Identify which cell holds the provided text, then report its [X, Y] central coordinate. 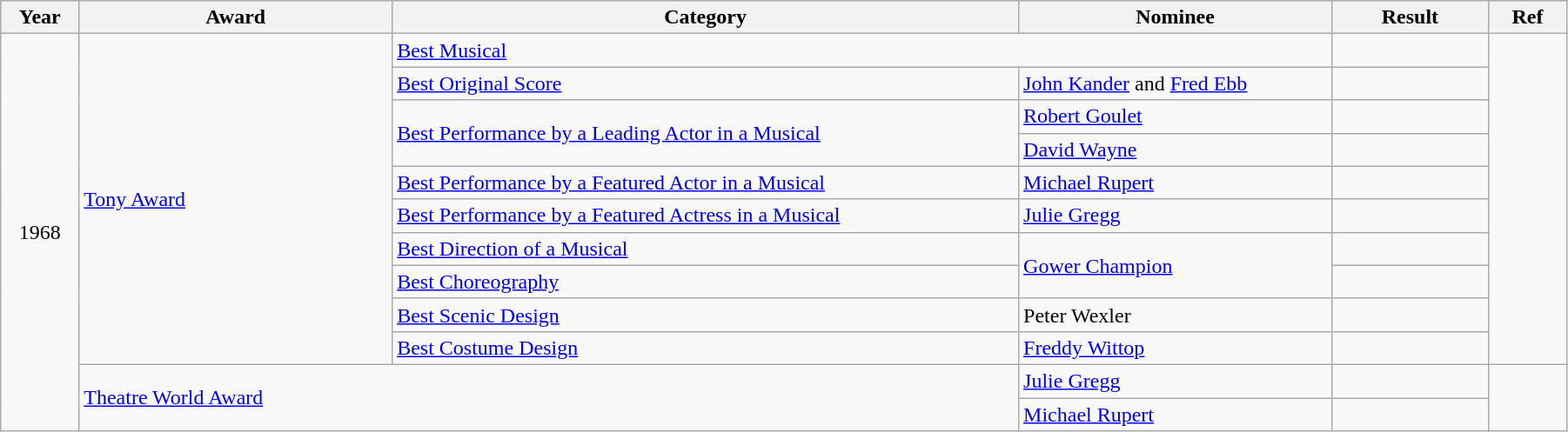
Category [706, 17]
1968 [40, 233]
Best Direction of a Musical [706, 249]
Robert Goulet [1176, 116]
John Kander and Fred Ebb [1176, 83]
Best Choreography [706, 282]
Best Costume Design [706, 348]
Tony Award [236, 200]
Best Scenic Design [706, 315]
Nominee [1176, 17]
David Wayne [1176, 150]
Ref [1527, 17]
Result [1410, 17]
Theatre World Award [549, 397]
Freddy Wittop [1176, 348]
Best Original Score [706, 83]
Best Performance by a Featured Actress in a Musical [706, 216]
Peter Wexler [1176, 315]
Best Performance by a Featured Actor in a Musical [706, 183]
Award [236, 17]
Best Performance by a Leading Actor in a Musical [706, 133]
Best Musical [862, 50]
Gower Champion [1176, 265]
Year [40, 17]
